From the cell containing the given text, extract its center point as [X, Y] coordinate. 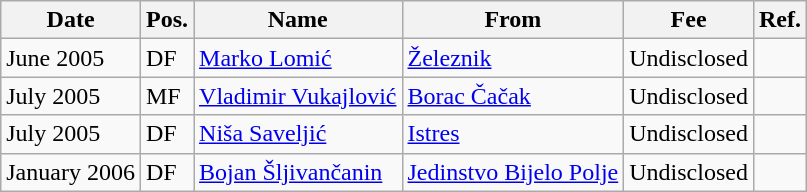
Ref. [780, 20]
Pos. [166, 20]
Železnik [513, 58]
MF [166, 96]
Istres [513, 134]
Marko Lomić [298, 58]
Fee [689, 20]
June 2005 [71, 58]
Bojan Šljivančanin [298, 172]
January 2006 [71, 172]
Jedinstvo Bijelo Polje [513, 172]
From [513, 20]
Date [71, 20]
Vladimir Vukajlović [298, 96]
Name [298, 20]
Borac Čačak [513, 96]
Niša Saveljić [298, 134]
